Detect which cell encompasses the target text, then output its [X, Y] center coordinate. 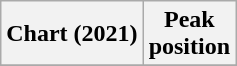
Peakposition [189, 34]
Chart (2021) [72, 34]
